Return [x, y] of the center of cell containing provided text 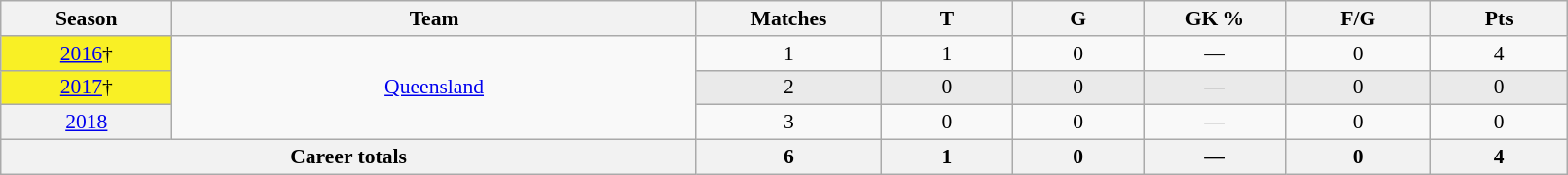
6 [788, 157]
G [1078, 18]
Team [434, 18]
Pts [1499, 18]
Queensland [434, 87]
2017† [87, 87]
Career totals [348, 157]
GK % [1215, 18]
T [948, 18]
Matches [788, 18]
3 [788, 122]
F/G [1358, 18]
2016† [87, 53]
2 [788, 87]
2018 [87, 122]
Season [87, 18]
